Detect which cell encompasses the target text, then output its [X, Y] center coordinate. 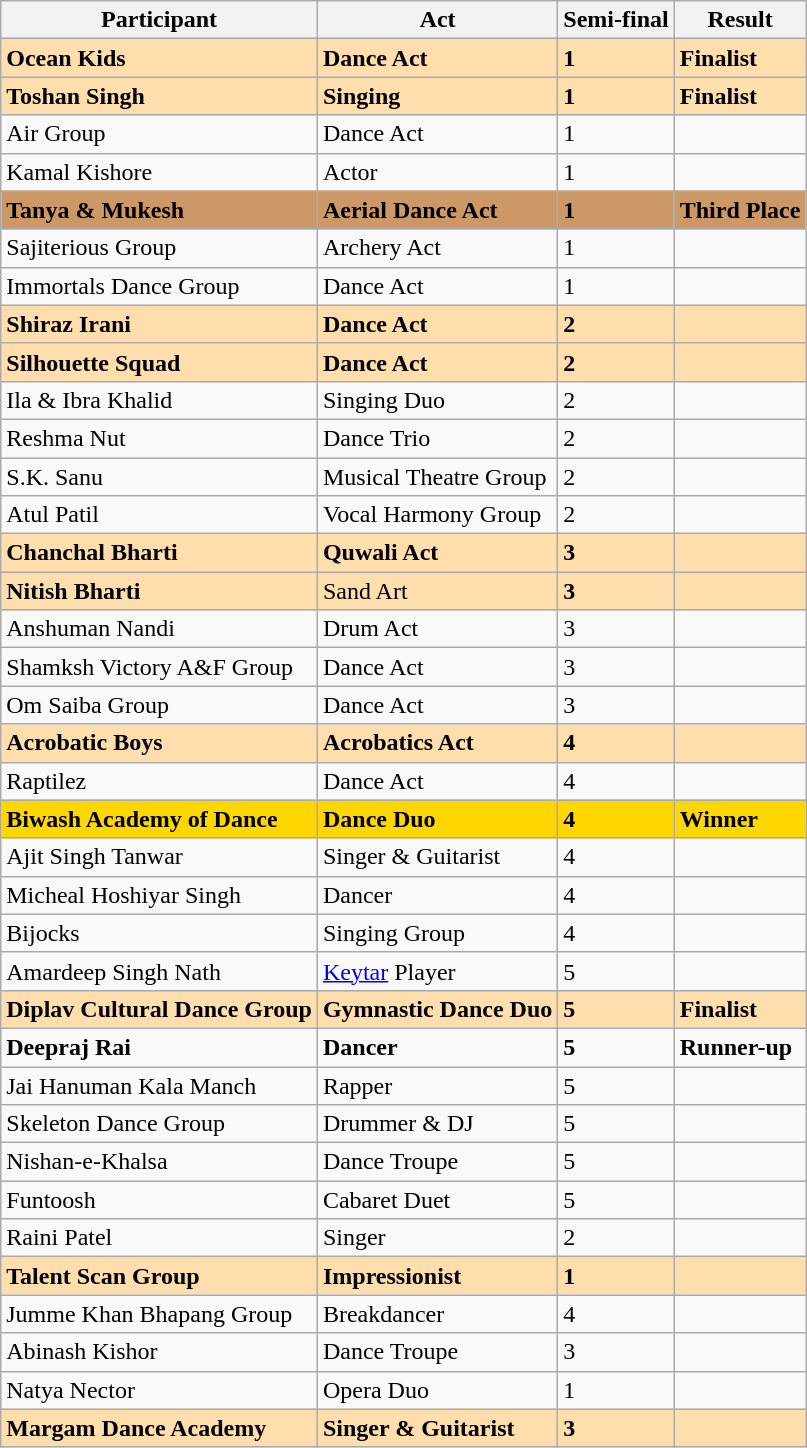
Amardeep Singh Nath [160, 971]
Third Place [740, 210]
Ajit Singh Tanwar [160, 857]
Chanchal Bharti [160, 553]
Drummer & DJ [437, 1124]
Breakdancer [437, 1314]
Skeleton Dance Group [160, 1124]
Jumme Khan Bhapang Group [160, 1314]
Diplav Cultural Dance Group [160, 1009]
Semi-final [616, 20]
Atul Patil [160, 515]
Abinash Kishor [160, 1352]
Raptilez [160, 781]
Winner [740, 819]
Air Group [160, 134]
Immortals Dance Group [160, 286]
Keytar Player [437, 971]
Singing Duo [437, 400]
Quwali Act [437, 553]
Singing [437, 96]
Aerial Dance Act [437, 210]
Jai Hanuman Kala Manch [160, 1085]
Cabaret Duet [437, 1200]
Sajiterious Group [160, 248]
Om Saiba Group [160, 705]
Musical Theatre Group [437, 477]
Nitish Bharti [160, 591]
Impressionist [437, 1276]
Deepraj Rai [160, 1047]
Dance Duo [437, 819]
Participant [160, 20]
Opera Duo [437, 1390]
Biwash Academy of Dance [160, 819]
Silhouette Squad [160, 362]
Shamksh Victory A&F Group [160, 667]
Ila & Ibra Khalid [160, 400]
Tanya & Mukesh [160, 210]
Act [437, 20]
Singing Group [437, 933]
Gymnastic Dance Duo [437, 1009]
Archery Act [437, 248]
Singer [437, 1238]
Natya Nector [160, 1390]
Rapper [437, 1085]
Reshma Nut [160, 438]
Anshuman Nandi [160, 629]
Vocal Harmony Group [437, 515]
Dance Trio [437, 438]
Ocean Kids [160, 58]
Actor [437, 172]
Bijocks [160, 933]
Micheal Hoshiyar Singh [160, 895]
Raini Patel [160, 1238]
Acrobatics Act [437, 743]
Runner-up [740, 1047]
Shiraz Irani [160, 324]
Acrobatic Boys [160, 743]
Result [740, 20]
Sand Art [437, 591]
Kamal Kishore [160, 172]
S.K. Sanu [160, 477]
Drum Act [437, 629]
Funtoosh [160, 1200]
Toshan Singh [160, 96]
Nishan-e-Khalsa [160, 1162]
Talent Scan Group [160, 1276]
Margam Dance Academy [160, 1428]
